Output the [x, y] coordinate of the center of the cell containing the given text.  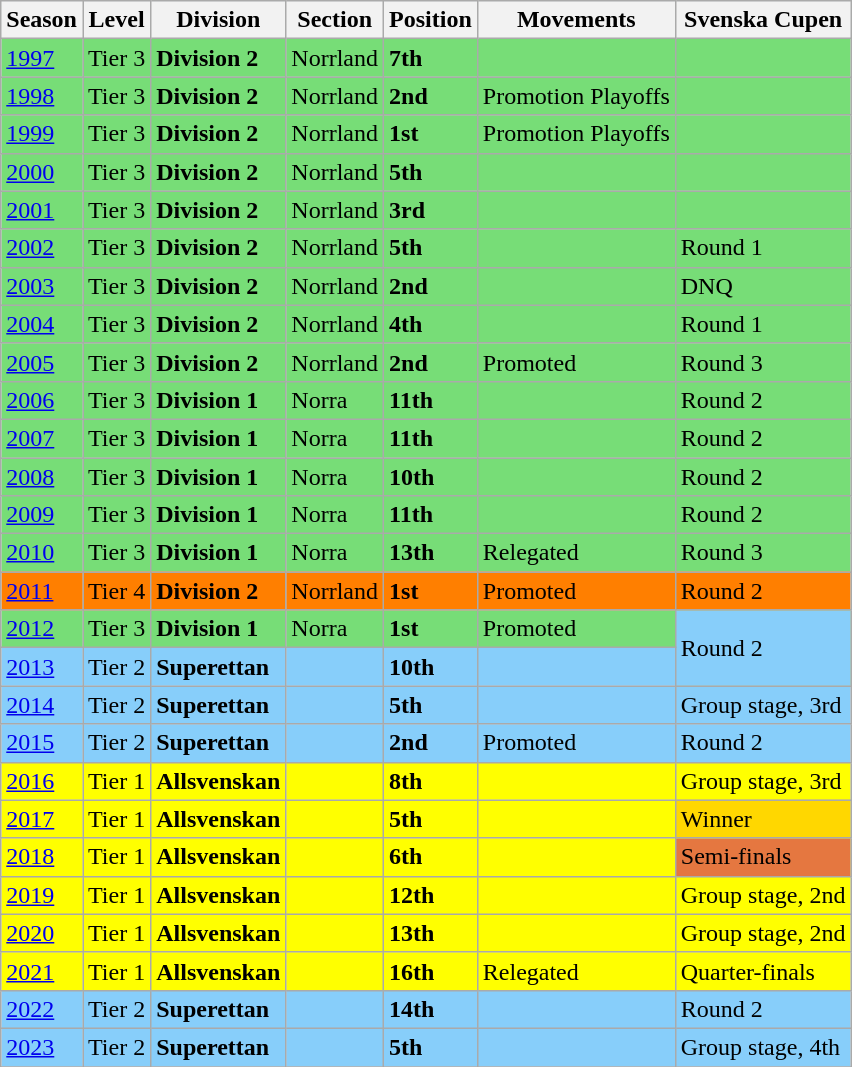
Position [431, 20]
2021 [42, 971]
1997 [42, 58]
Semi-finals [763, 857]
2010 [42, 553]
12th [431, 895]
6th [431, 857]
Svenska Cupen [763, 20]
2014 [42, 705]
2015 [42, 743]
2000 [42, 172]
Season [42, 20]
8th [431, 781]
16th [431, 971]
2023 [42, 1047]
2022 [42, 1009]
2012 [42, 629]
14th [431, 1009]
2016 [42, 781]
2006 [42, 400]
DNQ [763, 286]
2011 [42, 591]
Section [335, 20]
Level [116, 20]
3rd [431, 210]
2001 [42, 210]
2018 [42, 857]
Winner [763, 819]
2013 [42, 667]
4th [431, 324]
Group stage, 4th [763, 1047]
Quarter-finals [763, 971]
2007 [42, 438]
2004 [42, 324]
2002 [42, 248]
2005 [42, 362]
2003 [42, 286]
1999 [42, 134]
1998 [42, 96]
2008 [42, 477]
Movements [576, 20]
7th [431, 58]
Tier 4 [116, 591]
2020 [42, 933]
2019 [42, 895]
Division [218, 20]
2009 [42, 515]
2017 [42, 819]
